Locate the cell with the specified text and output its (X, Y) center coordinate. 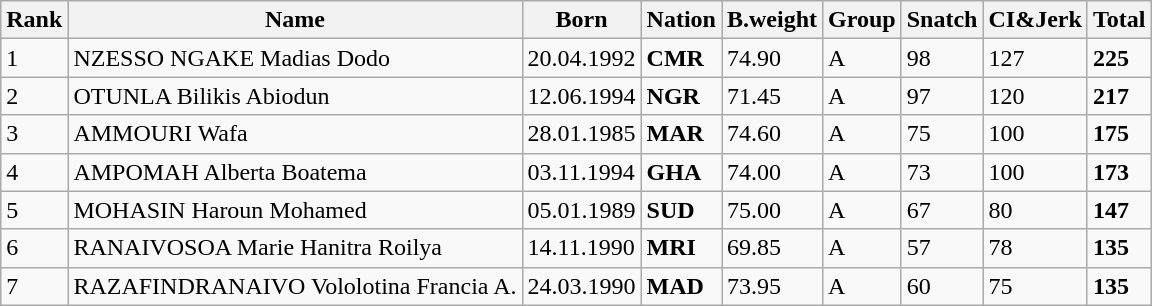
4 (34, 172)
74.00 (772, 172)
7 (34, 286)
217 (1119, 96)
12.06.1994 (582, 96)
3 (34, 134)
Snatch (942, 20)
05.01.1989 (582, 210)
73.95 (772, 286)
78 (1035, 248)
Group (862, 20)
147 (1119, 210)
75.00 (772, 210)
20.04.1992 (582, 58)
74.90 (772, 58)
1 (34, 58)
71.45 (772, 96)
RAZAFINDRANAIVO Vololotina Francia A. (295, 286)
69.85 (772, 248)
225 (1119, 58)
6 (34, 248)
03.11.1994 (582, 172)
67 (942, 210)
60 (942, 286)
AMPOMAH Alberta Boatema (295, 172)
Nation (681, 20)
173 (1119, 172)
NZESSO NGAKE Madias Dodo (295, 58)
97 (942, 96)
5 (34, 210)
74.60 (772, 134)
SUD (681, 210)
GHA (681, 172)
73 (942, 172)
175 (1119, 134)
Born (582, 20)
CMR (681, 58)
AMMOURI Wafa (295, 134)
57 (942, 248)
MAD (681, 286)
120 (1035, 96)
24.03.1990 (582, 286)
14.11.1990 (582, 248)
MOHASIN Haroun Mohamed (295, 210)
MAR (681, 134)
Total (1119, 20)
28.01.1985 (582, 134)
127 (1035, 58)
OTUNLA Bilikis Abiodun (295, 96)
NGR (681, 96)
B.weight (772, 20)
2 (34, 96)
80 (1035, 210)
Rank (34, 20)
Name (295, 20)
CI&Jerk (1035, 20)
98 (942, 58)
RANAIVOSOA Marie Hanitra Roilya (295, 248)
MRI (681, 248)
